From the cell containing the given text, extract its center point as (X, Y) coordinate. 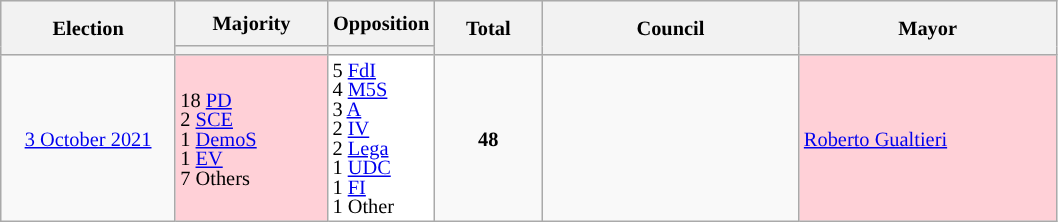
Council (670, 28)
18 PD 2 SCE 1 DemoS 1 EV 7 Others (251, 138)
5 FdI 4 M5S3 A2 IV2 Lega1 UDC 1 FI1 Other (382, 138)
3 October 2021 (88, 138)
48 (488, 138)
Roberto Gualtieri (928, 138)
Election (88, 28)
Total (488, 28)
Majority (251, 22)
Opposition (382, 22)
Mayor (928, 28)
